Search for the cell housing the specified text and yield its (x, y) center coordinate. 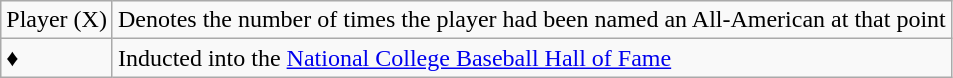
Inducted into the National College Baseball Hall of Fame (532, 58)
Player (X) (57, 20)
Denotes the number of times the player had been named an All-American at that point (532, 20)
♦ (57, 58)
